Provide the [X, Y] coordinate of the cell's center where the given text is located.  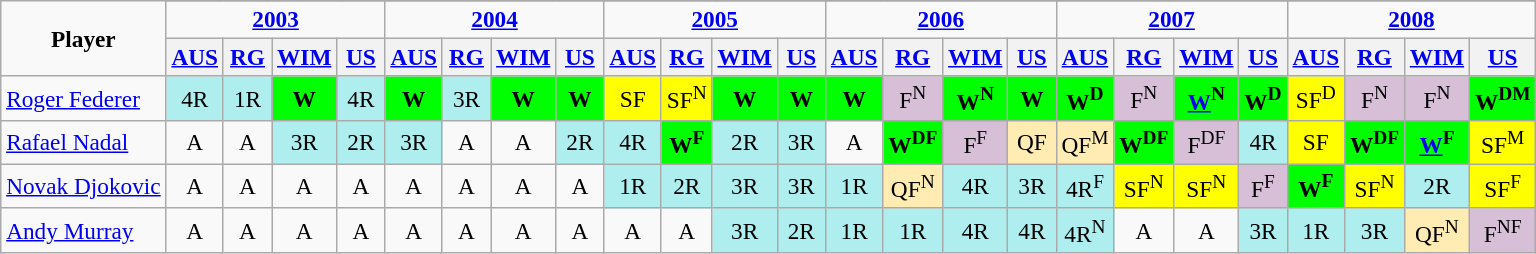
Novak Djokovic [84, 186]
QF [1032, 142]
2006 [940, 19]
2008 [1412, 19]
2007 [1172, 19]
SFD [1316, 98]
Roger Federer [84, 98]
Player [84, 38]
SFM [1502, 142]
QFM [1085, 142]
FDF [1206, 142]
FNF [1502, 230]
Andy Murray [84, 230]
2003 [276, 19]
WDM [1502, 98]
2004 [494, 19]
SFF [1502, 186]
2005 [714, 19]
Rafael Nadal [84, 142]
4RN [1085, 230]
4RF [1085, 186]
